For the text-containing cell, return its midpoint in [x, y] coordinate format. 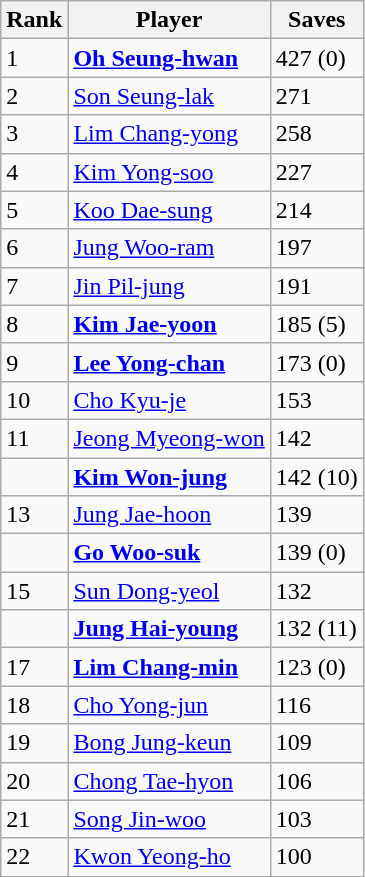
132 [316, 591]
10 [34, 400]
7 [34, 286]
Jeong Myeong-won [169, 438]
3 [34, 134]
427 (0) [316, 58]
Sun Dong-yeol [169, 591]
Cho Kyu-je [169, 400]
2 [34, 96]
153 [316, 400]
214 [316, 210]
19 [34, 743]
106 [316, 781]
9 [34, 362]
Player [169, 20]
116 [316, 705]
Kim Won-jung [169, 477]
Rank [34, 20]
Cho Yong-jun [169, 705]
Lim Chang-yong [169, 134]
15 [34, 591]
Lee Yong-chan [169, 362]
Jung Woo-ram [169, 248]
8 [34, 324]
22 [34, 857]
Kim Jae-yoon [169, 324]
109 [316, 743]
142 (10) [316, 477]
103 [316, 819]
Son Seung-lak [169, 96]
139 [316, 515]
4 [34, 172]
123 (0) [316, 667]
132 (11) [316, 629]
Go Woo-suk [169, 553]
227 [316, 172]
17 [34, 667]
Kim Yong-soo [169, 172]
Koo Dae-sung [169, 210]
Lim Chang-min [169, 667]
Kwon Yeong-ho [169, 857]
142 [316, 438]
173 (0) [316, 362]
197 [316, 248]
258 [316, 134]
5 [34, 210]
Oh Seung-hwan [169, 58]
Chong Tae-hyon [169, 781]
18 [34, 705]
100 [316, 857]
20 [34, 781]
185 (5) [316, 324]
Jung Jae-hoon [169, 515]
21 [34, 819]
Song Jin-woo [169, 819]
139 (0) [316, 553]
Jung Hai-young [169, 629]
Jin Pil-jung [169, 286]
Saves [316, 20]
Bong Jung-keun [169, 743]
11 [34, 438]
1 [34, 58]
271 [316, 96]
13 [34, 515]
191 [316, 286]
6 [34, 248]
